Return [X, Y] of the center of cell containing provided text 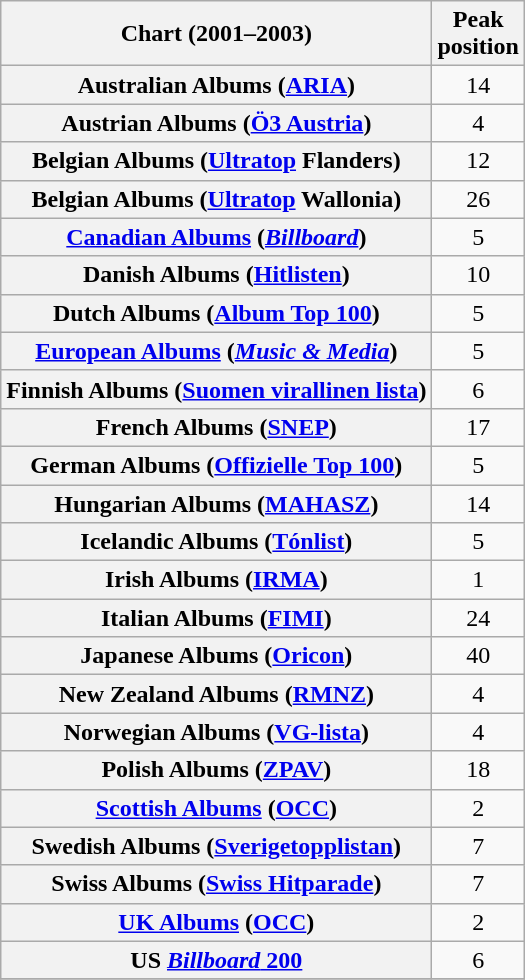
Australian Albums (ARIA) [216, 85]
UK Albums (OCC) [216, 922]
New Zealand Albums (RMNZ) [216, 694]
Icelandic Albums (Tónlist) [216, 542]
1 [478, 580]
18 [478, 770]
Peakposition [478, 34]
Belgian Albums (Ultratop Wallonia) [216, 199]
Danish Albums (Hitlisten) [216, 275]
Austrian Albums (Ö3 Austria) [216, 123]
Finnish Albums (Suomen virallinen lista) [216, 389]
Chart (2001–2003) [216, 34]
German Albums (Offizielle Top 100) [216, 465]
Dutch Albums (Album Top 100) [216, 313]
10 [478, 275]
Polish Albums (ZPAV) [216, 770]
US Billboard 200 [216, 960]
Swedish Albums (Sverigetopplistan) [216, 846]
French Albums (SNEP) [216, 427]
Italian Albums (FIMI) [216, 618]
17 [478, 427]
26 [478, 199]
Canadian Albums (Billboard) [216, 237]
12 [478, 161]
European Albums (Music & Media) [216, 351]
Hungarian Albums (MAHASZ) [216, 503]
Swiss Albums (Swiss Hitparade) [216, 884]
Scottish Albums (OCC) [216, 808]
Irish Albums (IRMA) [216, 580]
24 [478, 618]
Belgian Albums (Ultratop Flanders) [216, 161]
Norwegian Albums (VG-lista) [216, 732]
40 [478, 656]
Japanese Albums (Oricon) [216, 656]
